Scan for the cell matching the given text and deliver its [X, Y] coordinate at center. 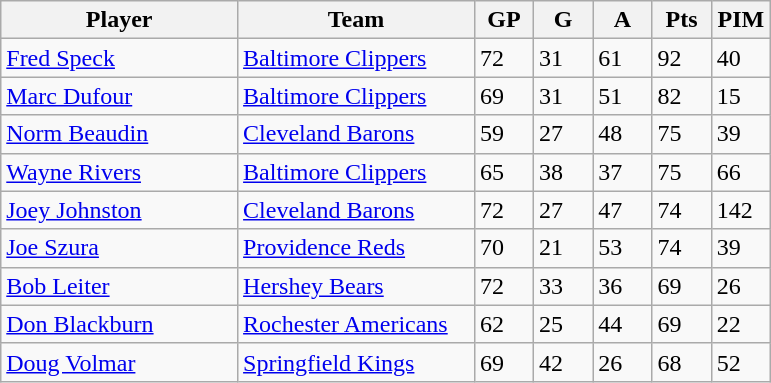
82 [682, 96]
68 [682, 362]
52 [740, 362]
36 [622, 286]
Doug Volmar [120, 362]
PIM [740, 20]
65 [504, 172]
37 [622, 172]
Wayne Rivers [120, 172]
51 [622, 96]
Joe Szura [120, 248]
Norm Beaudin [120, 134]
Marc Dufour [120, 96]
59 [504, 134]
22 [740, 324]
A [622, 20]
61 [622, 58]
40 [740, 58]
G [564, 20]
Pts [682, 20]
33 [564, 286]
GP [504, 20]
15 [740, 96]
48 [622, 134]
Player [120, 20]
62 [504, 324]
92 [682, 58]
70 [504, 248]
38 [564, 172]
Rochester Americans [356, 324]
142 [740, 210]
Springfield Kings [356, 362]
Providence Reds [356, 248]
Bob Leiter [120, 286]
Fred Speck [120, 58]
25 [564, 324]
44 [622, 324]
Don Blackburn [120, 324]
Joey Johnston [120, 210]
66 [740, 172]
21 [564, 248]
47 [622, 210]
Team [356, 20]
Hershey Bears [356, 286]
53 [622, 248]
42 [564, 362]
